Pinpoint the cell where the given text exists, returning its (X, Y) midpoint coordinate. 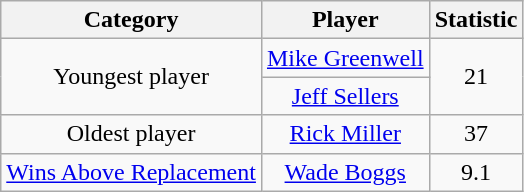
Statistic (476, 20)
Oldest player (132, 134)
Jeff Sellers (345, 96)
Player (345, 20)
Wins Above Replacement (132, 172)
21 (476, 77)
9.1 (476, 172)
Rick Miller (345, 134)
Wade Boggs (345, 172)
Mike Greenwell (345, 58)
Category (132, 20)
37 (476, 134)
Youngest player (132, 77)
